Detect which cell encompasses the target text, then output its [X, Y] center coordinate. 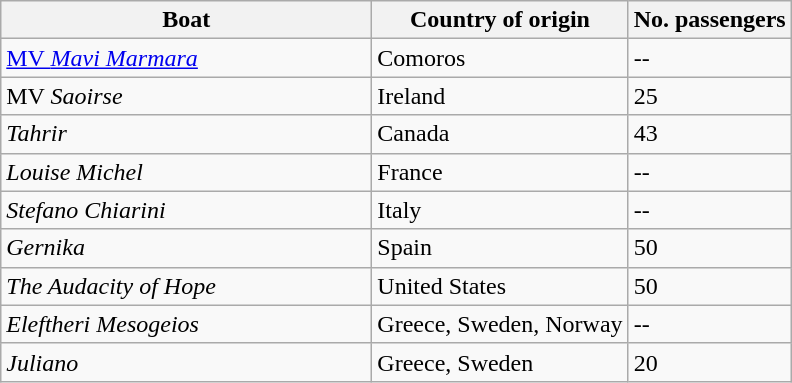
The Audacity of Hope [186, 286]
20 [710, 362]
Boat [186, 20]
Canada [500, 134]
United States [500, 286]
Greece, Sweden, Norway [500, 324]
Italy [500, 210]
Juliano [186, 362]
Louise Michel [186, 172]
Tahrir [186, 134]
MV Saoirse [186, 96]
Stefano Chiarini [186, 210]
France [500, 172]
Comoros [500, 58]
Greece, Sweden [500, 362]
No. passengers [710, 20]
Eleftheri Mesogeios [186, 324]
25 [710, 96]
43 [710, 134]
Spain [500, 248]
Country of origin [500, 20]
Gernika [186, 248]
Ireland [500, 96]
MV Mavi Marmara [186, 58]
